Output the [X, Y] coordinate of the center of the cell containing the given text.  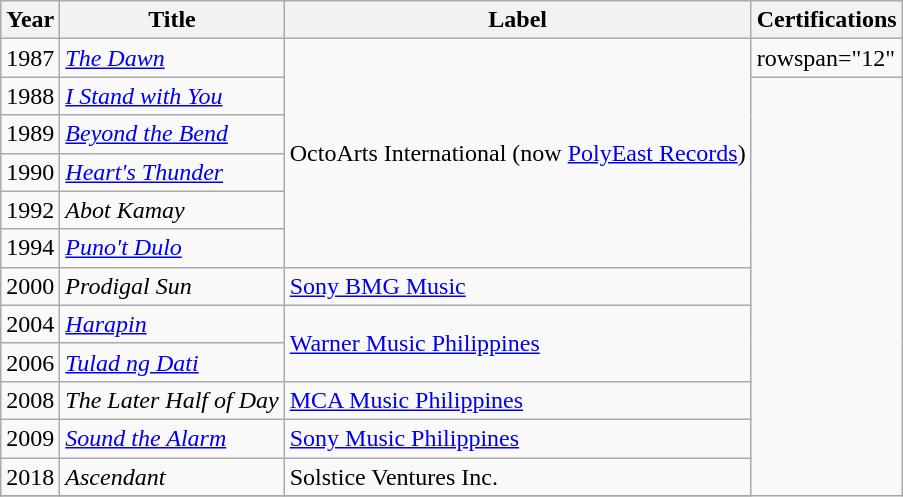
Puno't Dulo [172, 248]
2004 [30, 324]
OctoArts International (now PolyEast Records) [518, 153]
rowspan="12" [826, 58]
1989 [30, 134]
1988 [30, 96]
Tulad ng Dati [172, 362]
1994 [30, 248]
Harapin [172, 324]
1987 [30, 58]
Warner Music Philippines [518, 343]
The Dawn [172, 58]
MCA Music Philippines [518, 400]
Certifications [826, 20]
2008 [30, 400]
2018 [30, 477]
Label [518, 20]
Title [172, 20]
Beyond the Bend [172, 134]
2006 [30, 362]
The Later Half of Day [172, 400]
Heart's Thunder [172, 172]
Sound the Alarm [172, 438]
Sony Music Philippines [518, 438]
Solstice Ventures Inc. [518, 477]
Ascendant [172, 477]
1990 [30, 172]
2009 [30, 438]
Year [30, 20]
I Stand with You [172, 96]
2000 [30, 286]
Prodigal Sun [172, 286]
Abot Kamay [172, 210]
1992 [30, 210]
Sony BMG Music [518, 286]
